Identify which cell holds the provided text, then report its [X, Y] central coordinate. 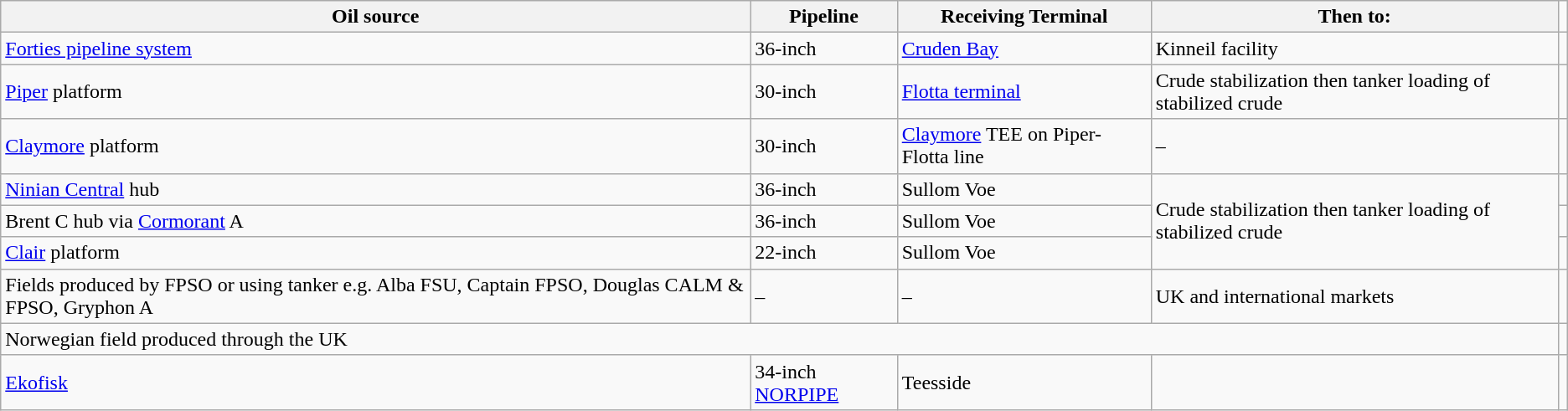
22-inch [824, 253]
Oil source [375, 17]
Receiving Terminal [1024, 17]
Brent C hub via Cormorant A [375, 221]
UK and international markets [1354, 296]
Cruden Bay [1024, 49]
Forties pipeline system [375, 49]
Ninian Central hub [375, 189]
Teesside [1024, 382]
Pipeline [824, 17]
Norwegian field produced through the UK [779, 339]
Flotta terminal [1024, 92]
Piper platform [375, 92]
Kinneil facility [1354, 49]
34-inch NORPIPE [824, 382]
Ekofisk [375, 382]
Claymore TEE on Piper-Flotta line [1024, 146]
Fields produced by FPSO or using tanker e.g. Alba FSU, Captain FPSO, Douglas CALM & FPSO, Gryphon A [375, 296]
Then to: [1354, 17]
Claymore platform [375, 146]
Clair platform [375, 253]
